Locate the cell with the specified text and output its (x, y) center coordinate. 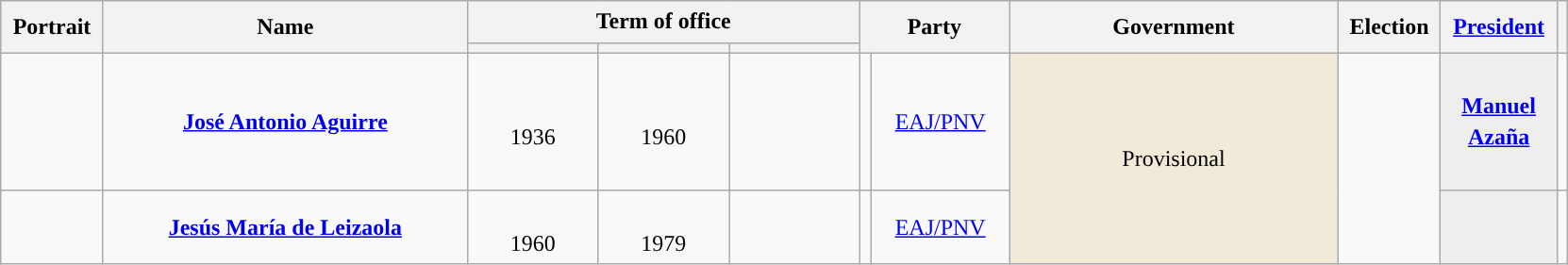
Manuel Azaña (1499, 122)
1979 (664, 227)
Party (934, 27)
Provisional (1174, 158)
Election (1389, 27)
Jesús María de Leizaola (285, 227)
Term of office (663, 23)
1936 (532, 122)
Name (285, 27)
José Antonio Aguirre (285, 122)
Portrait (53, 27)
President (1499, 27)
Government (1174, 27)
